For the text-containing cell, return its midpoint in [x, y] coordinate format. 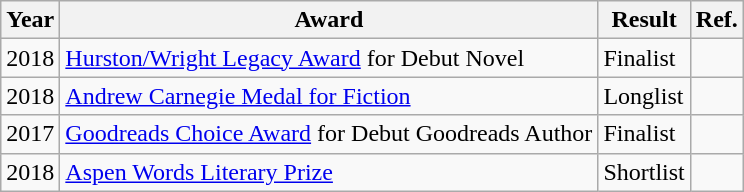
Andrew Carnegie Medal for Fiction [329, 96]
Longlist [644, 96]
Shortlist [644, 172]
Hurston/Wright Legacy Award for Debut Novel [329, 58]
2017 [30, 134]
Year [30, 20]
Aspen Words Literary Prize [329, 172]
Award [329, 20]
Result [644, 20]
Goodreads Choice Award for Debut Goodreads Author [329, 134]
Ref. [716, 20]
